Return the [X, Y] coordinate for the center point of the cell that contains the specified text.  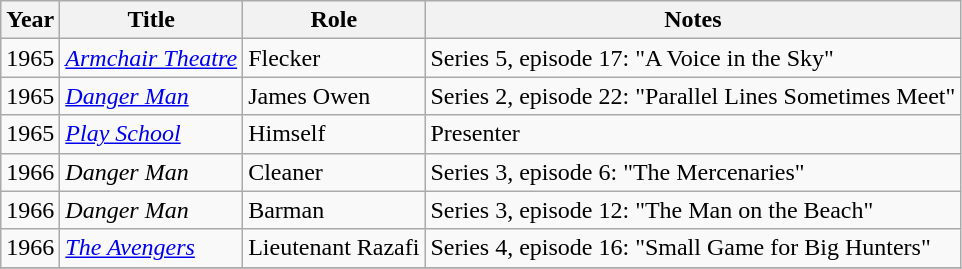
Series 4, episode 16: "Small Game for Big Hunters" [693, 248]
Lieutenant Razafi [334, 248]
James Owen [334, 96]
Armchair Theatre [152, 58]
Barman [334, 210]
Notes [693, 20]
Series 5, episode 17: "A Voice in the Sky" [693, 58]
The Avengers [152, 248]
Role [334, 20]
Cleaner [334, 172]
Series 2, episode 22: "Parallel Lines Sometimes Meet" [693, 96]
Year [30, 20]
Himself [334, 134]
Presenter [693, 134]
Flecker [334, 58]
Series 3, episode 6: "The Mercenaries" [693, 172]
Series 3, episode 12: "The Man on the Beach" [693, 210]
Title [152, 20]
Play School [152, 134]
